Extract the (x, y) coordinate from the center of the cell holding the provided text.  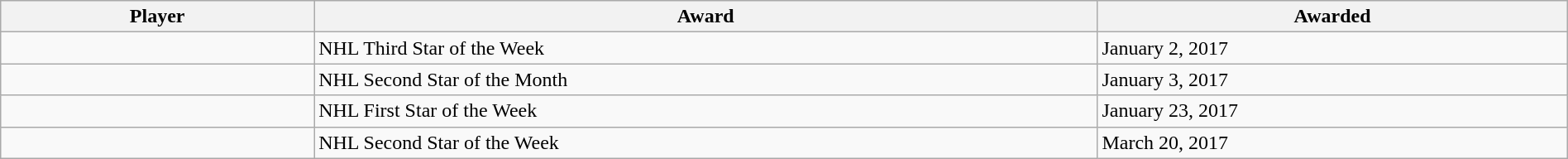
January 2, 2017 (1332, 48)
January 3, 2017 (1332, 79)
NHL First Star of the Week (706, 111)
Award (706, 17)
NHL Second Star of the Month (706, 79)
March 20, 2017 (1332, 142)
Player (157, 17)
Awarded (1332, 17)
January 23, 2017 (1332, 111)
NHL Second Star of the Week (706, 142)
NHL Third Star of the Week (706, 48)
